Output the [x, y] coordinate of the center of the cell containing the given text.  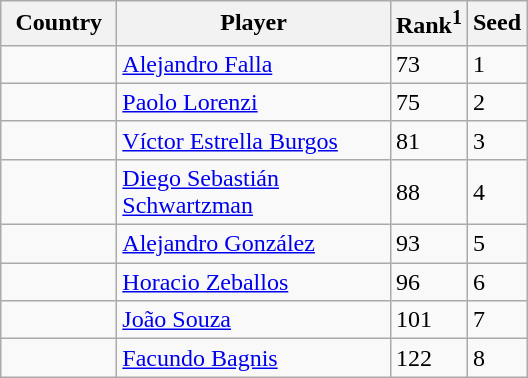
93 [428, 244]
4 [496, 192]
Diego Sebastián Schwartzman [254, 192]
75 [428, 102]
Horacio Zeballos [254, 282]
Facundo Bagnis [254, 358]
2 [496, 102]
101 [428, 320]
122 [428, 358]
8 [496, 358]
81 [428, 140]
Víctor Estrella Burgos [254, 140]
88 [428, 192]
Rank1 [428, 24]
Seed [496, 24]
73 [428, 64]
Alejandro Falla [254, 64]
Paolo Lorenzi [254, 102]
João Souza [254, 320]
7 [496, 320]
Country [59, 24]
6 [496, 282]
Player [254, 24]
96 [428, 282]
3 [496, 140]
Alejandro González [254, 244]
5 [496, 244]
1 [496, 64]
